Pinpoint the cell where the given text exists, returning its [X, Y] midpoint coordinate. 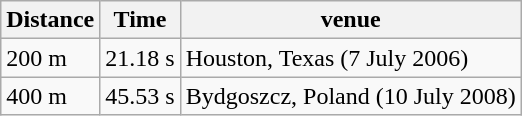
45.53 s [140, 96]
21.18 s [140, 58]
400 m [50, 96]
Distance [50, 20]
venue [350, 20]
Bydgoszcz, Poland (10 July 2008) [350, 96]
200 m [50, 58]
Houston, Texas (7 July 2006) [350, 58]
Time [140, 20]
